Return the (x, y) coordinate for the center point of the cell that contains the specified text.  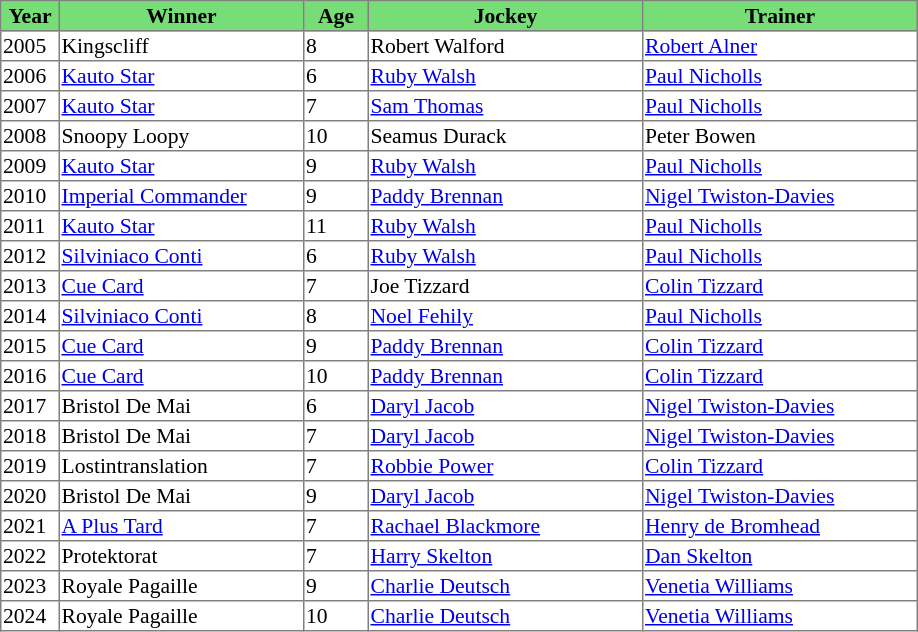
2013 (30, 286)
Rachael Blackmore (505, 526)
Robert Alner (780, 46)
Joe Tizzard (505, 286)
Age (336, 16)
Peter Bowen (780, 136)
2012 (30, 256)
2022 (30, 556)
Sam Thomas (505, 106)
2009 (30, 166)
2011 (30, 226)
2006 (30, 76)
2017 (30, 406)
2008 (30, 136)
2014 (30, 316)
2018 (30, 436)
Robert Walford (505, 46)
2024 (30, 616)
2005 (30, 46)
2021 (30, 526)
Robbie Power (505, 466)
11 (336, 226)
2020 (30, 496)
2023 (30, 586)
2019 (30, 466)
Noel Fehily (505, 316)
Kingscliff (181, 46)
Winner (181, 16)
A Plus Tard (181, 526)
2010 (30, 196)
2015 (30, 346)
Harry Skelton (505, 556)
Trainer (780, 16)
Year (30, 16)
Seamus Durack (505, 136)
2007 (30, 106)
2016 (30, 376)
Imperial Commander (181, 196)
Jockey (505, 16)
Henry de Bromhead (780, 526)
Protektorat (181, 556)
Lostintranslation (181, 466)
Snoopy Loopy (181, 136)
Dan Skelton (780, 556)
